Provide the [x, y] coordinate of the cell's center where the given text is located.  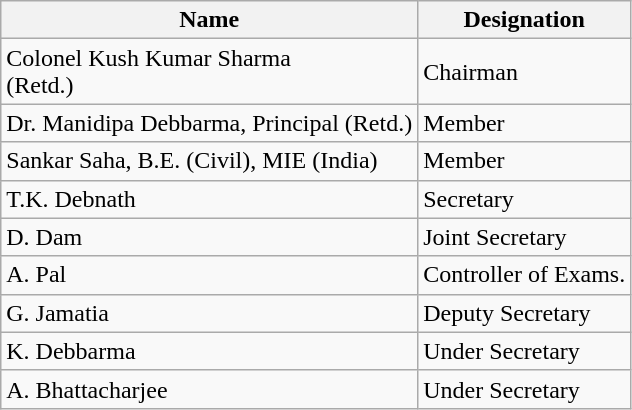
Dr. Manidipa Debbarma, Principal (Retd.) [210, 123]
T.K. Debnath [210, 199]
Designation [524, 20]
D. Dam [210, 237]
Controller of Exams. [524, 275]
Secretary [524, 199]
Deputy Secretary [524, 313]
Sankar Saha, B.E. (Civil), MIE (India) [210, 161]
A. Pal [210, 275]
Chairman [524, 72]
Colonel Kush Kumar Sharma(Retd.) [210, 72]
Joint Secretary [524, 237]
Name [210, 20]
G. Jamatia [210, 313]
A. Bhattacharjee [210, 389]
K. Debbarma [210, 351]
